Provide the [x, y] coordinate of the cell's center where the given text is located.  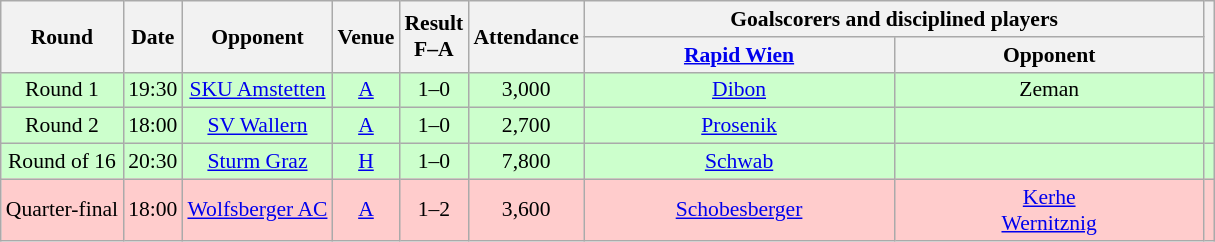
Date [152, 36]
Goalscorers and disciplined players [894, 19]
7,800 [526, 162]
3,000 [526, 90]
H [366, 162]
Quarter-final [62, 210]
Rapid Wien [739, 55]
Zeman [1049, 90]
Prosenik [739, 126]
SKU Amstetten [257, 90]
Kerhe Wernitznig [1049, 210]
Wolfsberger AC [257, 210]
Round 2 [62, 126]
Attendance [526, 36]
Dibon [739, 90]
Schobesberger [739, 210]
Round [62, 36]
Round of 16 [62, 162]
Sturm Graz [257, 162]
2,700 [526, 126]
3,600 [526, 210]
19:30 [152, 90]
Round 1 [62, 90]
ResultF–A [434, 36]
SV Wallern [257, 126]
20:30 [152, 162]
Schwab [739, 162]
1–2 [434, 210]
Venue [366, 36]
